Search for the cell housing the specified text and yield its [x, y] center coordinate. 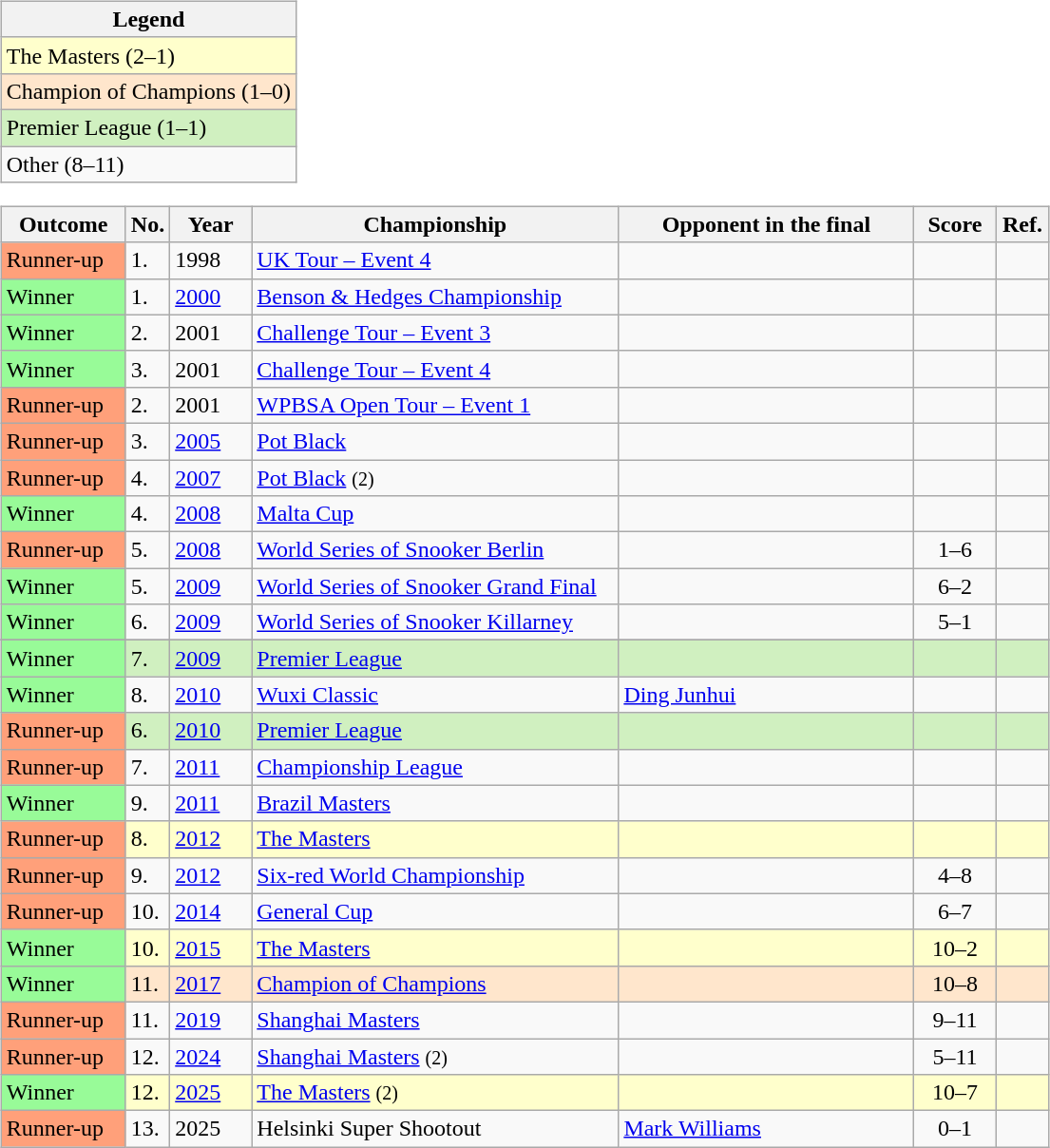
13. [147, 1129]
WPBSA Open Tour – Event 1 [435, 405]
2014 [211, 911]
Champion of Champions [435, 984]
1998 [211, 260]
The Masters (2–1) [148, 55]
Ding Junhui [766, 695]
Outcome [63, 224]
5–1 [955, 622]
6–7 [955, 911]
World Series of Snooker Killarney [435, 622]
2019 [211, 1020]
Champion of Champions (1–0) [148, 91]
Wuxi Classic [435, 695]
Ref. [1022, 224]
Pot Black (2) [435, 478]
World Series of Snooker Berlin [435, 550]
2024 [211, 1056]
Shanghai Masters [435, 1020]
Mark Williams [766, 1129]
9–11 [955, 1020]
Pot Black [435, 441]
Six-red World Championship [435, 875]
Championship League [435, 767]
Legend [148, 19]
Championship [435, 224]
10–2 [955, 947]
Malta Cup [435, 514]
0–1 [955, 1129]
10–7 [955, 1093]
Helsinki Super Shootout [435, 1129]
2000 [211, 297]
Benson & Hedges Championship [435, 297]
The Masters (2) [435, 1093]
Challenge Tour – Event 3 [435, 333]
5–11 [955, 1056]
Score [955, 224]
Shanghai Masters (2) [435, 1056]
UK Tour – Event 4 [435, 260]
2015 [211, 947]
1–6 [955, 550]
Premier League (1–1) [148, 127]
Challenge Tour – Event 4 [435, 369]
2005 [211, 441]
World Series of Snooker Grand Final [435, 586]
2017 [211, 984]
Year [211, 224]
4–8 [955, 875]
2007 [211, 478]
Opponent in the final [766, 224]
10–8 [955, 984]
General Cup [435, 911]
No. [147, 224]
6–2 [955, 586]
Other (8–11) [148, 164]
Brazil Masters [435, 803]
